From the cell containing the given text, extract its center point as [X, Y] coordinate. 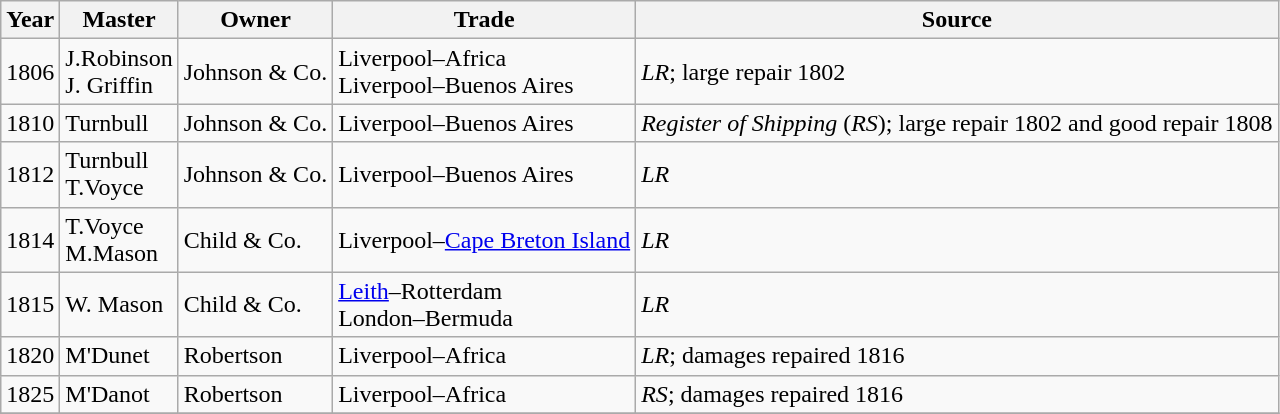
J.RobinsonJ. Griffin [119, 72]
RS; damages repaired 1816 [957, 394]
1814 [30, 240]
T.VoyceM.Mason [119, 240]
W. Mason [119, 304]
LR; large repair 1802 [957, 72]
Leith–RotterdamLondon–Bermuda [484, 304]
1820 [30, 356]
Register of Shipping (RS); large repair 1802 and good repair 1808 [957, 123]
Trade [484, 20]
LR; damages repaired 1816 [957, 356]
Liverpool–Cape Breton Island [484, 240]
Owner [255, 20]
Turnbull [119, 123]
1806 [30, 72]
Source [957, 20]
1812 [30, 174]
M'Danot [119, 394]
M'Dunet [119, 356]
Year [30, 20]
1825 [30, 394]
Master [119, 20]
1815 [30, 304]
TurnbullT.Voyce [119, 174]
1810 [30, 123]
Liverpool–AfricaLiverpool–Buenos Aires [484, 72]
